Return the [x, y] coordinate for the center point of the cell that contains the specified text.  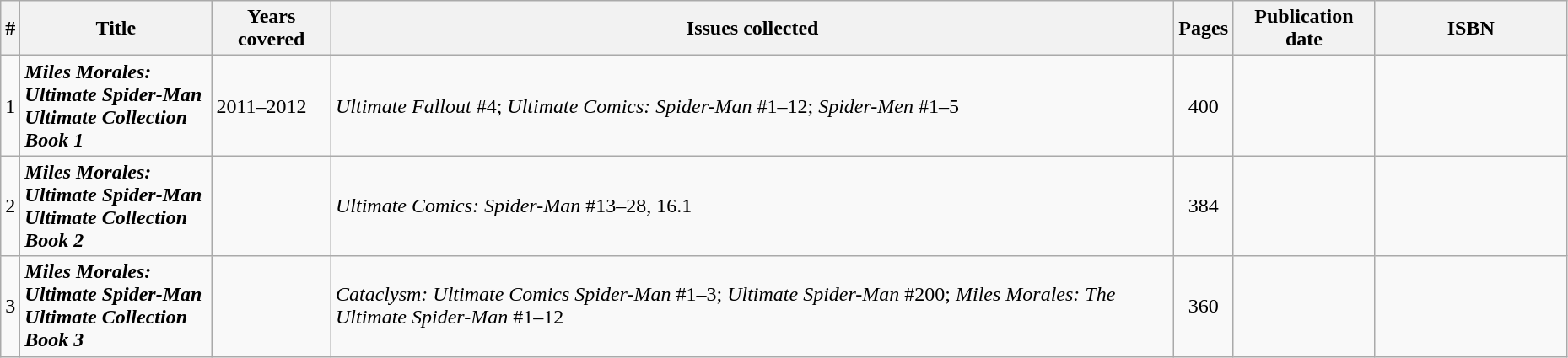
Miles Morales: Ultimate Spider-Man Ultimate Collection Book 2 [116, 206]
384 [1204, 206]
Title [116, 29]
Ultimate Comics: Spider-Man #13–28, 16.1 [752, 206]
2011–2012 [272, 106]
1 [10, 106]
Publication date [1304, 29]
Miles Morales: Ultimate Spider-Man Ultimate Collection Book 1 [116, 106]
3 [10, 307]
Years covered [272, 29]
# [10, 29]
Miles Morales: Ultimate Spider-Man Ultimate Collection Book 3 [116, 307]
2 [10, 206]
360 [1204, 307]
Issues collected [752, 29]
Ultimate Fallout #4; Ultimate Comics: Spider-Man #1–12; Spider-Men #1–5 [752, 106]
ISBN [1471, 29]
Cataclysm: Ultimate Comics Spider-Man #1–3; Ultimate Spider-Man #200; Miles Morales: The Ultimate Spider-Man #1–12 [752, 307]
400 [1204, 106]
Pages [1204, 29]
